Locate the cell with the specified text and output its [x, y] center coordinate. 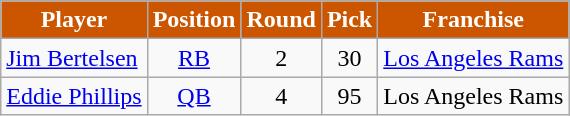
95 [349, 96]
30 [349, 58]
Pick [349, 20]
Round [281, 20]
Position [194, 20]
4 [281, 96]
2 [281, 58]
Franchise [474, 20]
RB [194, 58]
Player [74, 20]
Jim Bertelsen [74, 58]
Eddie Phillips [74, 96]
QB [194, 96]
